Search for the cell housing the specified text and yield its (X, Y) center coordinate. 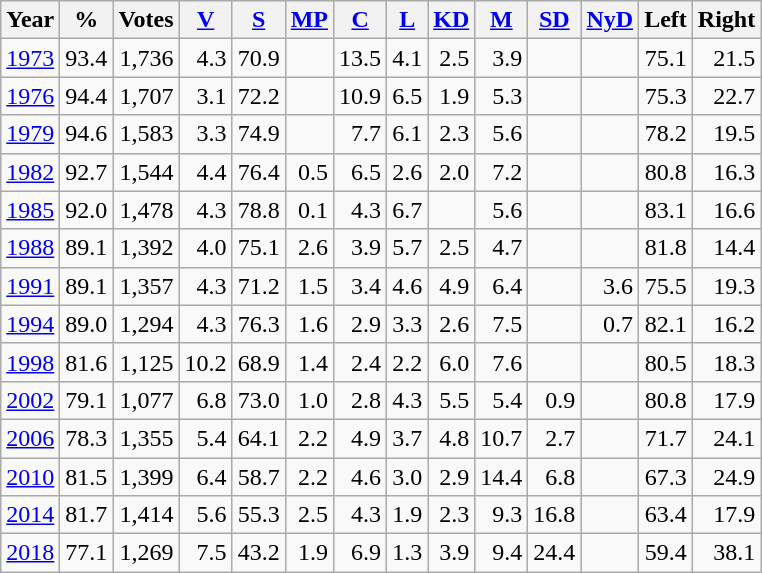
1985 (30, 210)
72.2 (258, 96)
1,077 (146, 400)
24.1 (726, 438)
9.4 (502, 553)
82.1 (666, 324)
78.8 (258, 210)
19.5 (726, 134)
1,414 (146, 515)
1,357 (146, 286)
4.8 (452, 438)
1,294 (146, 324)
V (206, 20)
10.2 (206, 362)
9.3 (502, 515)
Votes (146, 20)
2.0 (452, 172)
80.5 (666, 362)
16.2 (726, 324)
81.7 (86, 515)
4.0 (206, 248)
2.4 (360, 362)
89.0 (86, 324)
0.9 (554, 400)
M (502, 20)
3.6 (610, 286)
58.7 (258, 477)
Right (726, 20)
2014 (30, 515)
1,478 (146, 210)
1,707 (146, 96)
16.3 (726, 172)
78.2 (666, 134)
6.7 (408, 210)
7.7 (360, 134)
4.1 (408, 58)
S (258, 20)
0.5 (309, 172)
0.1 (309, 210)
1.0 (309, 400)
1982 (30, 172)
NyD (610, 20)
MP (309, 20)
5.3 (502, 96)
64.1 (258, 438)
1976 (30, 96)
43.2 (258, 553)
1.6 (309, 324)
10.7 (502, 438)
16.8 (554, 515)
78.3 (86, 438)
92.0 (86, 210)
3.1 (206, 96)
1,544 (146, 172)
1,736 (146, 58)
18.3 (726, 362)
21.5 (726, 58)
1,583 (146, 134)
3.4 (360, 286)
2010 (30, 477)
3.7 (408, 438)
2006 (30, 438)
55.3 (258, 515)
5.7 (408, 248)
0.7 (610, 324)
71.2 (258, 286)
10.9 (360, 96)
94.4 (86, 96)
1,269 (146, 553)
1.5 (309, 286)
13.5 (360, 58)
1.4 (309, 362)
6.9 (360, 553)
76.4 (258, 172)
Year (30, 20)
74.9 (258, 134)
24.4 (554, 553)
94.6 (86, 134)
KD (452, 20)
24.9 (726, 477)
3.0 (408, 477)
4.4 (206, 172)
6.1 (408, 134)
81.5 (86, 477)
2018 (30, 553)
71.7 (666, 438)
81.6 (86, 362)
63.4 (666, 515)
1991 (30, 286)
83.1 (666, 210)
38.1 (726, 553)
1,399 (146, 477)
77.1 (86, 553)
1,125 (146, 362)
1,355 (146, 438)
Left (666, 20)
2.8 (360, 400)
1998 (30, 362)
1.3 (408, 553)
19.3 (726, 286)
6.0 (452, 362)
L (408, 20)
22.7 (726, 96)
68.9 (258, 362)
SD (554, 20)
C (360, 20)
5.5 (452, 400)
4.7 (502, 248)
76.3 (258, 324)
1994 (30, 324)
59.4 (666, 553)
1973 (30, 58)
75.3 (666, 96)
7.6 (502, 362)
1,392 (146, 248)
2.7 (554, 438)
7.2 (502, 172)
1979 (30, 134)
81.8 (666, 248)
% (86, 20)
79.1 (86, 400)
73.0 (258, 400)
16.6 (726, 210)
2002 (30, 400)
1988 (30, 248)
75.5 (666, 286)
70.9 (258, 58)
93.4 (86, 58)
92.7 (86, 172)
67.3 (666, 477)
